Locate the cell with the specified text and output its [X, Y] center coordinate. 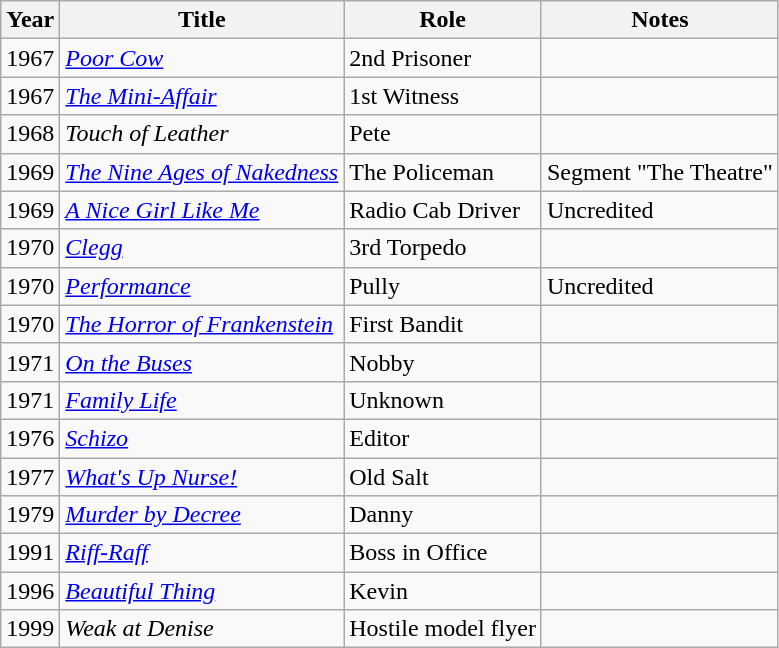
Danny [443, 515]
2nd Prisoner [443, 58]
Poor Cow [202, 58]
Year [30, 20]
A Nice Girl Like Me [202, 210]
Schizo [202, 438]
The Mini-Affair [202, 96]
Beautiful Thing [202, 591]
Pully [443, 286]
The Policeman [443, 172]
1991 [30, 553]
The Nine Ages of Nakedness [202, 172]
Performance [202, 286]
1st Witness [443, 96]
What's Up Nurse! [202, 477]
Pete [443, 134]
Murder by Decree [202, 515]
First Bandit [443, 324]
Radio Cab Driver [443, 210]
Segment "The Theatre" [660, 172]
Editor [443, 438]
Family Life [202, 400]
Boss in Office [443, 553]
Old Salt [443, 477]
3rd Torpedo [443, 248]
Kevin [443, 591]
1977 [30, 477]
Title [202, 20]
Weak at Denise [202, 629]
1968 [30, 134]
1979 [30, 515]
Touch of Leather [202, 134]
Clegg [202, 248]
Riff-Raff [202, 553]
Role [443, 20]
Hostile model flyer [443, 629]
1999 [30, 629]
Notes [660, 20]
On the Buses [202, 362]
Nobby [443, 362]
1976 [30, 438]
Unknown [443, 400]
1996 [30, 591]
The Horror of Frankenstein [202, 324]
